Search for the cell housing the specified text and yield its (X, Y) center coordinate. 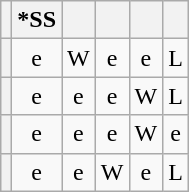
*SS (37, 20)
